Output the (X, Y) coordinate of the center of the cell containing the given text.  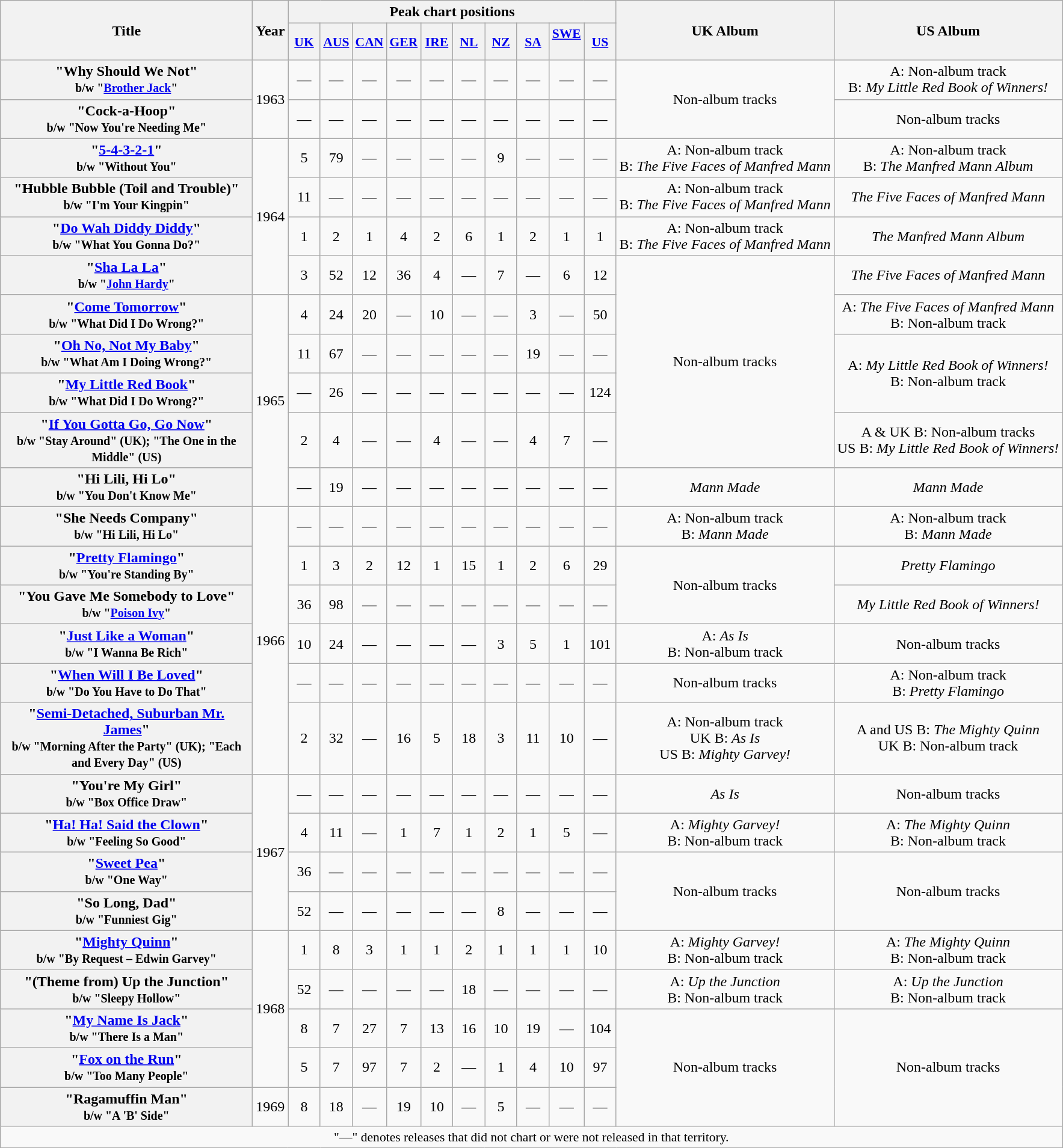
IRE (437, 42)
"When Will I Be Loved" b/w "Do You Have to Do That" (126, 683)
1967 (271, 852)
GER (403, 42)
"5-4-3-2-1"b/w "Without You" (126, 158)
The Manfred Mann Album (948, 236)
"Cock-a-Hoop"b/w "Now You're Needing Me" (126, 119)
A and US B: The Mighty QuinnUK B: Non-album track (948, 738)
"Sweet Pea"b/w "One Way" (126, 872)
"She Needs Company" b/w "Hi Lili, Hi Lo" (126, 527)
"Semi-Detached, Suburban Mr. James"b/w "Morning After the Party" (UK); "Each and Every Day" (US) (126, 738)
"Hi Lili, Hi Lo" b/w "You Don't Know Me" (126, 487)
"Fox on the Run"b/w "Too Many People" (126, 1067)
"Ha! Ha! Said the Clown"b/w "Feeling So Good" (126, 832)
A: Non-album trackB: The Manfred Mann Album (948, 158)
"My Name Is Jack"b/w "There Is a Man" (126, 1028)
US Album (948, 30)
"—" denotes releases that did not chart or were not released in that territory. (532, 1137)
"(Theme from) Up the Junction"b/w "Sleepy Hollow" (126, 989)
As Is (725, 794)
US (600, 42)
Peak chart positions (452, 12)
SA (533, 42)
27 (369, 1028)
13 (437, 1028)
Year (271, 30)
A & UK B: Non-album tracksUS B: My Little Red Book of Winners! (948, 440)
Pretty Flamingo (948, 565)
124 (600, 392)
79 (336, 158)
UK (304, 42)
9 (501, 158)
UK Album (725, 30)
"Mighty Quinn"b/w "By Request – Edwin Garvey" (126, 950)
29 (600, 565)
"You're My Girl" b/w "Box Office Draw" (126, 794)
"Why Should We Not"b/w "Brother Jack" (126, 79)
CAN (369, 42)
"Pretty Flamingo"b/w "You're Standing By" (126, 565)
1968 (271, 1008)
AUS (336, 42)
"If You Gotta Go, Go Now"b/w "Stay Around" (UK); "The One in the Middle" (US) (126, 440)
"Ragamuffin Man"b/w "A 'B' Side" (126, 1107)
67 (336, 354)
A: Non-album trackB: Pretty Flamingo (948, 683)
32 (336, 738)
"Hubble Bubble (Toil and Trouble)"b/w "I'm Your Kingpin" (126, 197)
1963 (271, 99)
15 (469, 565)
1966 (271, 640)
"My Little Red Book" b/w "What Did I Do Wrong?" (126, 392)
98 (336, 605)
A: The Five Faces of Manfred MannB: Non-album track (948, 314)
Title (126, 30)
1964 (271, 216)
1969 (271, 1107)
"Oh No, Not My Baby"b/w "What Am I Doing Wrong?" (126, 354)
NZ (501, 42)
"You Gave Me Somebody to Love"b/w "Poison Ivy" (126, 605)
A: Non-album trackUK B: As IsUS B: Mighty Garvey! (725, 738)
"Just Like a Woman"b/w "I Wanna Be Rich" (126, 643)
NL (469, 42)
"Come Tomorrow"b/w "What Did I Do Wrong?" (126, 314)
"Do Wah Diddy Diddy"b/w "What You Gonna Do?" (126, 236)
26 (336, 392)
20 (369, 314)
50 (600, 314)
A: Non-album trackB: My Little Red Book of Winners! (948, 79)
101 (600, 643)
1965 (271, 401)
A: My Little Red Book of Winners!B: Non-album track (948, 373)
104 (600, 1028)
SWE (567, 42)
My Little Red Book of Winners! (948, 605)
"So Long, Dad"b/w "Funniest Gig" (126, 910)
"Sha La La"b/w "John Hardy" (126, 275)
A: As IsB: Non-album track (725, 643)
